Search for the cell housing the specified text and yield its (x, y) center coordinate. 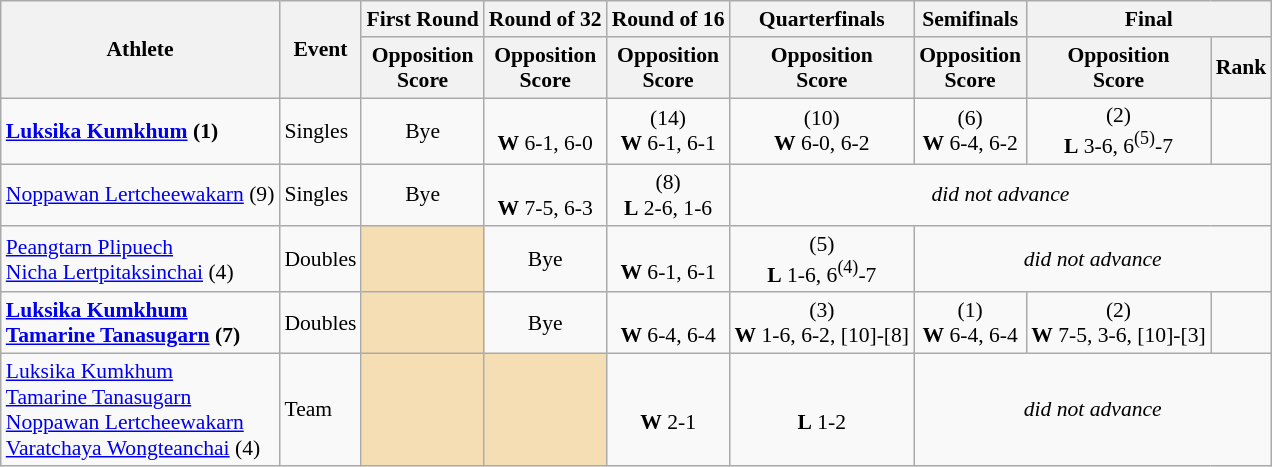
Luksika KumkhumTamarine Tanasugarn (7) (140, 324)
(8) L 2-6, 1-6 (668, 196)
(14) W 6-1, 6-1 (668, 132)
First Round (422, 19)
(2) W 7-5, 3-6, [10]-[3] (1118, 324)
Rank (1242, 68)
(10) W 6-0, 6-2 (822, 132)
Event (320, 50)
(1) W 6-4, 6-4 (970, 324)
(2) L 3-6, 6(5)-7 (1118, 132)
W 7-5, 6-3 (546, 196)
Athlete (140, 50)
Round of 16 (668, 19)
(6) W 6-4, 6-2 (970, 132)
Noppawan Lertcheewakarn (9) (140, 196)
(5) L 1-6, 6(4)-7 (822, 260)
Semifinals (970, 19)
W 6-1, 6-1 (668, 260)
W 2-1 (668, 410)
W 6-4, 6-4 (668, 324)
Team (320, 410)
(3) W 1-6, 6-2, [10]-[8] (822, 324)
Peangtarn Plipuech Nicha Lertpitaksinchai (4) (140, 260)
Luksika KumkhumTamarine TanasugarnNoppawan LertcheewakarnVaratchaya Wongteanchai (4) (140, 410)
Round of 32 (546, 19)
L 1-2 (822, 410)
Luksika Kumkhum (1) (140, 132)
Final (1148, 19)
Quarterfinals (822, 19)
W 6-1, 6-0 (546, 132)
